Provide the [X, Y] coordinate of the cell's center where the given text is located.  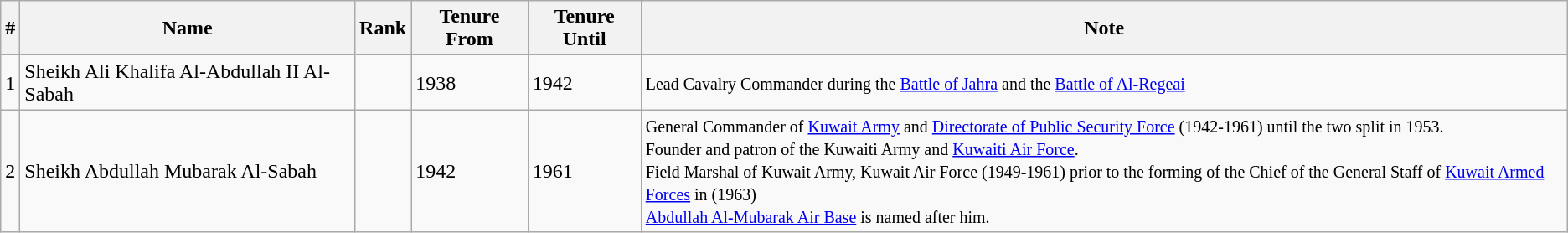
1 [10, 82]
Sheikh Ali Khalifa Al-Abdullah II Al-Sabah [188, 82]
Rank [384, 28]
Note [1104, 28]
# [10, 28]
Tenure Until [585, 28]
Sheikh Abdullah Mubarak Al-Sabah [188, 171]
2 [10, 171]
Name [188, 28]
1938 [469, 82]
Tenure From [469, 28]
Lead Cavalry Commander during the Battle of Jahra and the Battle of Al-Regeai [1104, 82]
1961 [585, 171]
